Return the (X, Y) coordinate for the center point of the cell that contains the specified text.  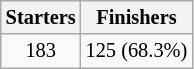
Starters (41, 17)
125 (68.3%) (137, 51)
183 (41, 51)
Finishers (137, 17)
